Identify which cell holds the provided text, then report its (x, y) central coordinate. 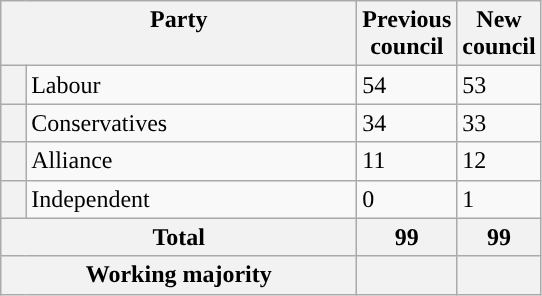
34 (407, 123)
1 (499, 199)
Previous council (407, 34)
Working majority (179, 275)
Total (179, 237)
12 (499, 161)
11 (407, 161)
54 (407, 85)
53 (499, 85)
33 (499, 123)
0 (407, 199)
Party (179, 34)
New council (499, 34)
Alliance (192, 161)
Independent (192, 199)
Labour (192, 85)
Conservatives (192, 123)
